Capture the cell that displays the provided text and extract its (X, Y) central coordinate. 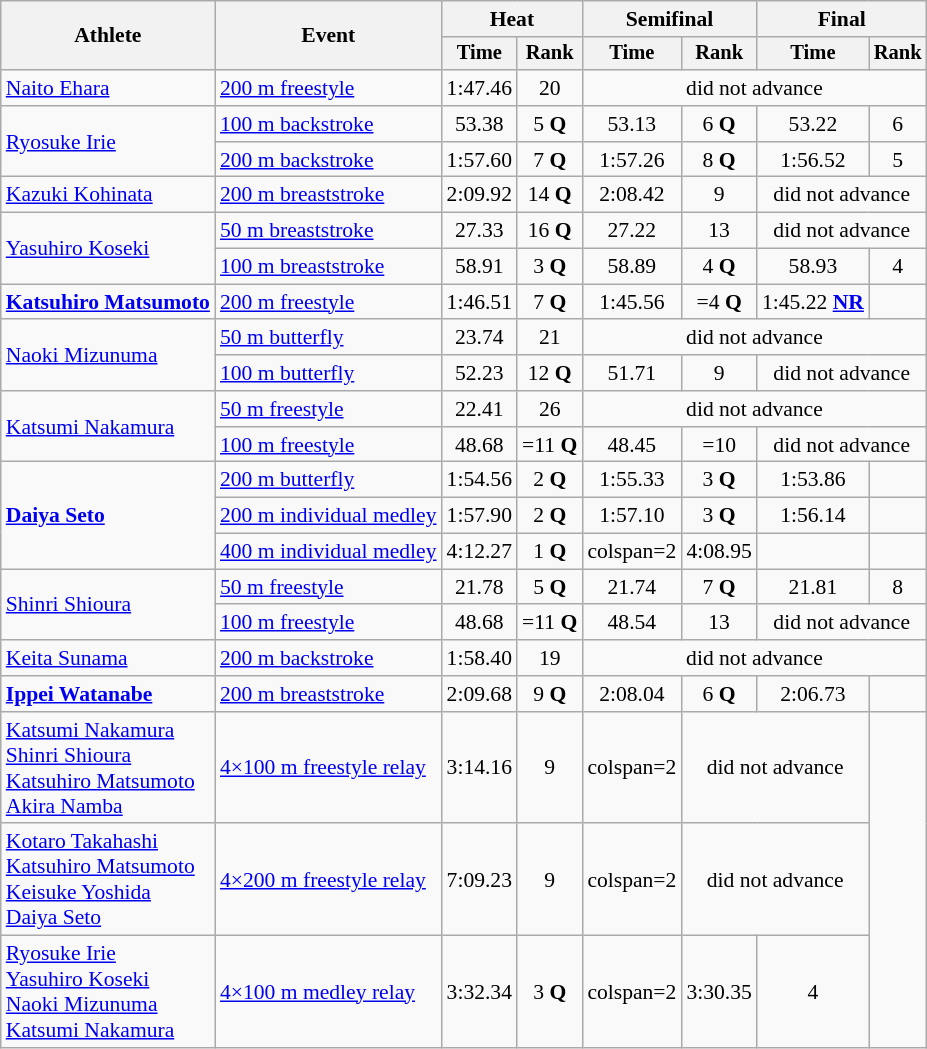
4:08.95 (718, 552)
52.23 (480, 373)
4×100 m medley relay (328, 992)
Keita Sunama (108, 658)
7:09.23 (480, 880)
9 Q (550, 694)
4:12.27 (480, 552)
1:57.10 (632, 516)
21.78 (480, 587)
20 (550, 88)
Naoki Mizunuma (108, 356)
1:58.40 (480, 658)
200 m butterfly (328, 480)
1:57.60 (480, 160)
48.54 (632, 623)
Semifinal (670, 19)
21 (550, 338)
Katsuhiro Matsumoto (108, 302)
27.22 (632, 231)
1:47.46 (480, 88)
1:45.22 NR (813, 302)
1:53.86 (813, 480)
3:32.34 (480, 992)
53.22 (813, 124)
53.38 (480, 124)
3:14.16 (480, 768)
Kazuki Kohinata (108, 195)
53.13 (632, 124)
1:56.52 (813, 160)
12 Q (550, 373)
Ryosuke IrieYasuhiro KosekiNaoki MizunumaKatsumi Nakamura (108, 992)
2:08.04 (632, 694)
48.45 (632, 445)
58.91 (480, 267)
Yasuhiro Koseki (108, 248)
27.33 (480, 231)
50 m butterfly (328, 338)
19 (550, 658)
21.81 (813, 587)
Ippei Watanabe (108, 694)
23.74 (480, 338)
Final (842, 19)
50 m breaststroke (328, 231)
1:57.90 (480, 516)
1:46.51 (480, 302)
400 m individual medley (328, 552)
4×100 m freestyle relay (328, 768)
200 m individual medley (328, 516)
1:57.26 (632, 160)
21.74 (632, 587)
Kotaro TakahashiKatsuhiro MatsumotoKeisuke YoshidaDaiya Seto (108, 880)
Katsumi Nakamura (108, 426)
Daiya Seto (108, 516)
1:54.56 (480, 480)
1 Q (550, 552)
58.89 (632, 267)
2:09.92 (480, 195)
2:08.42 (632, 195)
1:56.14 (813, 516)
3:30.35 (718, 992)
=4 Q (718, 302)
1:45.56 (632, 302)
14 Q (550, 195)
100 m backstroke (328, 124)
8 (898, 587)
Heat (512, 19)
Katsumi NakamuraShinri ShiouraKatsuhiro MatsumotoAkira Namba (108, 768)
Event (328, 36)
Athlete (108, 36)
5 (898, 160)
8 Q (718, 160)
Ryosuke Irie (108, 142)
2:09.68 (480, 694)
51.71 (632, 373)
6 (898, 124)
2:06.73 (813, 694)
1:55.33 (632, 480)
Naito Ehara (108, 88)
=10 (718, 445)
100 m breaststroke (328, 267)
22.41 (480, 409)
Shinri Shioura (108, 604)
4 Q (718, 267)
100 m butterfly (328, 373)
4×200 m freestyle relay (328, 880)
58.93 (813, 267)
26 (550, 409)
16 Q (550, 231)
